Return [x, y] of the center of cell containing provided text 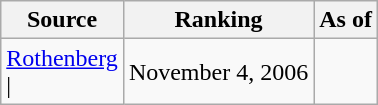
Rothenberg| [62, 72]
Source [62, 20]
November 4, 2006 [218, 72]
Ranking [218, 20]
As of [346, 20]
